Output the (X, Y) coordinate of the center of the cell containing the given text.  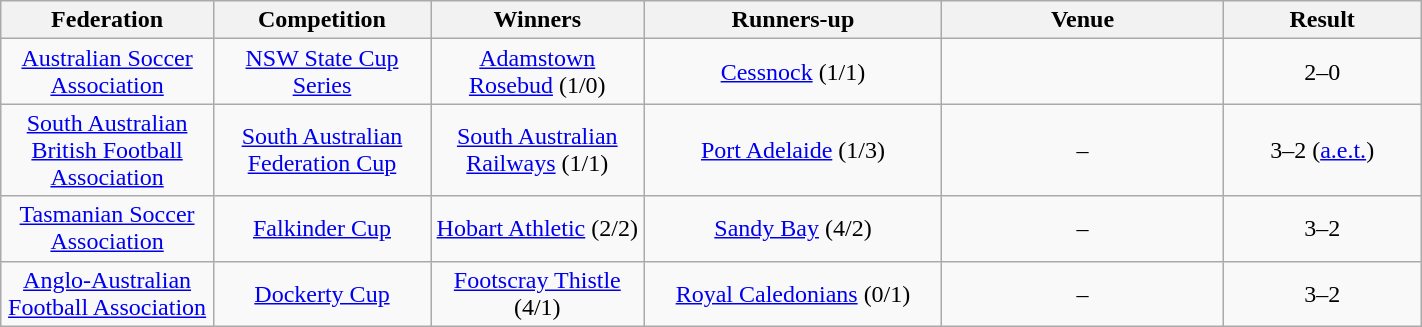
Falkinder Cup (322, 228)
Result (1322, 20)
NSW State Cup Series (322, 72)
Australian Soccer Association (108, 72)
Footscray Thistle (4/1) (538, 294)
Federation (108, 20)
Royal Caledonians (0/1) (793, 294)
South Australian Railways (1/1) (538, 150)
Runners-up (793, 20)
South Australian British Football Association (108, 150)
Adamstown Rosebud (1/0) (538, 72)
Sandy Bay (4/2) (793, 228)
2–0 (1322, 72)
Competition (322, 20)
Dockerty Cup (322, 294)
Port Adelaide (1/3) (793, 150)
Venue (1082, 20)
Anglo-Australian Football Association (108, 294)
Hobart Athletic (2/2) (538, 228)
3–2 (a.e.t.) (1322, 150)
Winners (538, 20)
Tasmanian Soccer Association (108, 228)
South Australian Federation Cup (322, 150)
Cessnock (1/1) (793, 72)
